For the text-containing cell, return its midpoint in [X, Y] coordinate format. 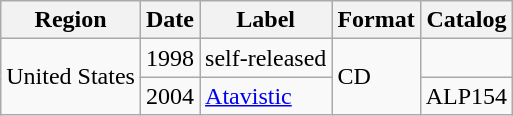
Catalog [466, 20]
Date [170, 20]
Label [266, 20]
2004 [170, 96]
1998 [170, 58]
United States [71, 77]
ALP154 [466, 96]
self-released [266, 58]
Format [376, 20]
Atavistic [266, 96]
CD [376, 77]
Region [71, 20]
